Capture the cell that displays the provided text and extract its [x, y] central coordinate. 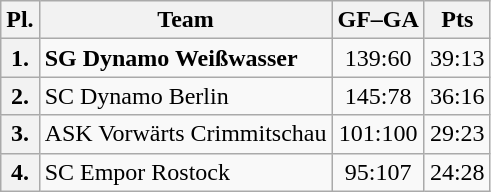
ASK Vorwärts Crimmitschau [186, 134]
29:23 [457, 134]
SC Dynamo Berlin [186, 96]
101:100 [378, 134]
1. [20, 58]
Team [186, 20]
39:13 [457, 58]
3. [20, 134]
GF–GA [378, 20]
SG Dynamo Weißwasser [186, 58]
SC Empor Rostock [186, 172]
95:107 [378, 172]
Pts [457, 20]
4. [20, 172]
24:28 [457, 172]
Pl. [20, 20]
36:16 [457, 96]
139:60 [378, 58]
145:78 [378, 96]
2. [20, 96]
